Scan for the cell matching the given text and deliver its (x, y) coordinate at center. 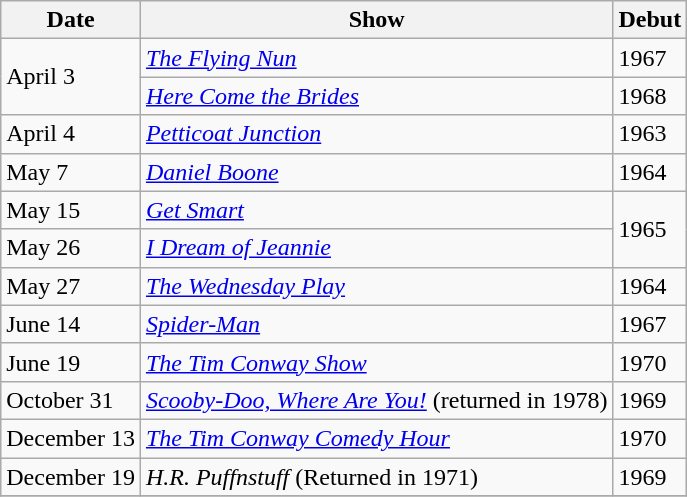
The Wednesday Play (376, 286)
May 26 (71, 248)
May 15 (71, 210)
The Tim Conway Show (376, 362)
October 31 (71, 400)
May 27 (71, 286)
Debut (650, 20)
1963 (650, 134)
December 19 (71, 477)
The Flying Nun (376, 58)
Daniel Boone (376, 172)
Date (71, 20)
Scooby-Doo, Where Are You! (returned in 1978) (376, 400)
June 14 (71, 324)
H.R. Puffnstuff (Returned in 1971) (376, 477)
April 4 (71, 134)
I Dream of Jeannie (376, 248)
Get Smart (376, 210)
Show (376, 20)
Spider-Man (376, 324)
1965 (650, 229)
1968 (650, 96)
June 19 (71, 362)
December 13 (71, 438)
Petticoat Junction (376, 134)
Here Come the Brides (376, 96)
The Tim Conway Comedy Hour (376, 438)
May 7 (71, 172)
April 3 (71, 77)
